Locate the cell with the specified text and output its (x, y) center coordinate. 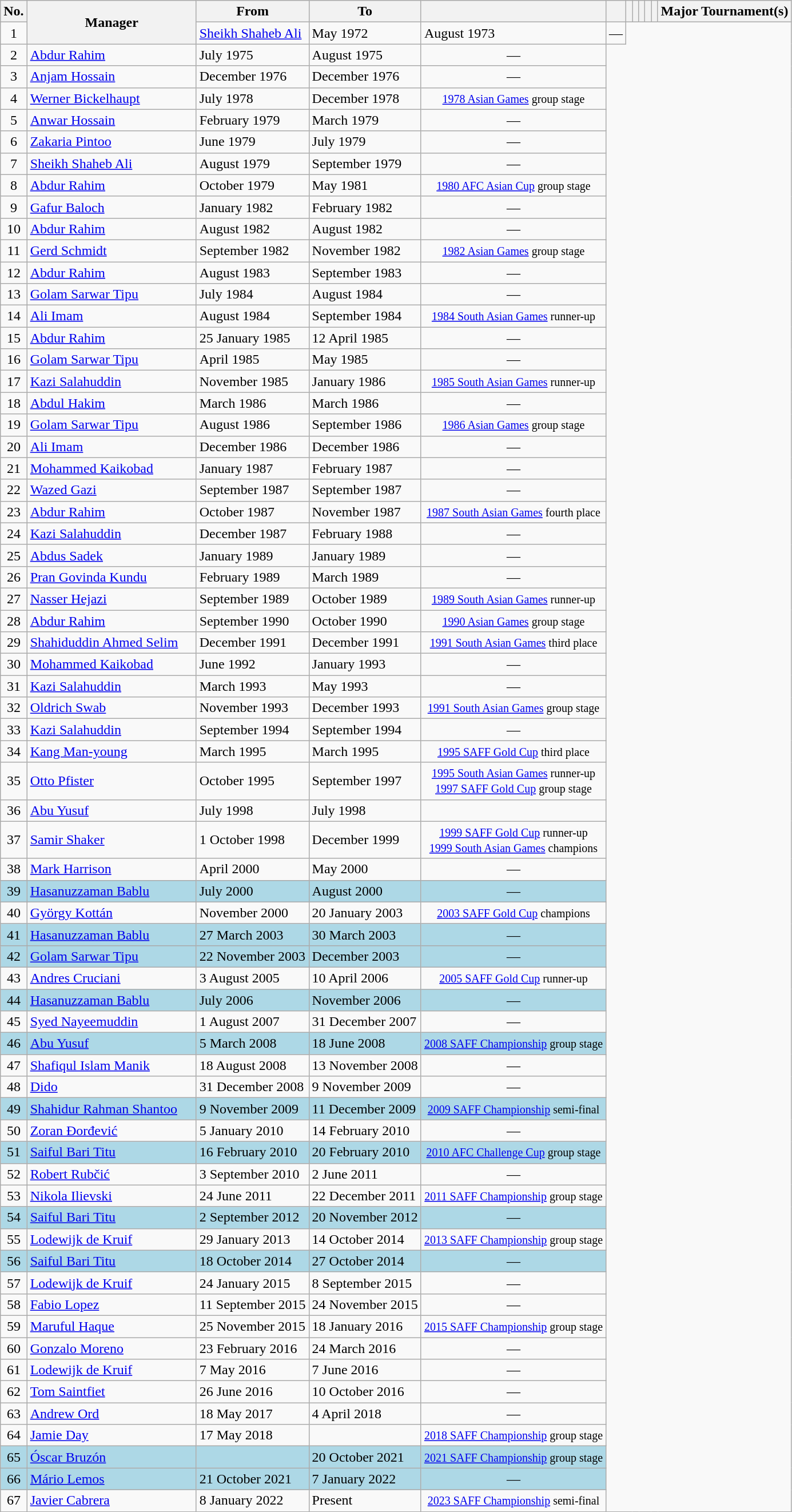
22 (14, 490)
18 January 2016 (365, 1326)
2018 SAFF Championship group stage (514, 1435)
11 September 2015 (253, 1304)
April 1985 (253, 360)
April 2000 (253, 869)
September 1984 (365, 316)
20 January 2003 (365, 913)
48 (14, 1087)
Jamie Day (112, 1435)
30 March 2003 (365, 934)
Werner Bickelhaupt (112, 98)
August 1975 (365, 55)
2 (14, 55)
Maruful Haque (112, 1326)
Fabio Lopez (112, 1304)
Gerd Schmidt (112, 250)
10 April 2006 (365, 978)
October 1990 (365, 620)
9 (14, 207)
July 1984 (253, 295)
12 April 1985 (365, 338)
2 June 2011 (365, 1174)
18 May 2017 (253, 1414)
8 September 2015 (365, 1283)
1991 South Asian Games group stage (514, 708)
Anwar Hossain (112, 120)
Mário Lemos (112, 1479)
December 1993 (365, 708)
20 (14, 447)
7 June 2016 (365, 1370)
4 (14, 98)
11 December 2009 (365, 1109)
1980 AFC Asian Cup group stage (514, 185)
27 (14, 599)
23 (14, 512)
1991 South Asian Games third place (514, 643)
36 (14, 810)
43 (14, 978)
October 1979 (253, 185)
2023 SAFF Championship semi-final (514, 1501)
2015 SAFF Championship group stage (514, 1326)
May 1972 (365, 33)
Gonzalo Moreno (112, 1348)
1986 Asian Games group stage (514, 425)
18 (14, 403)
Syed Nayeemuddin (112, 1022)
Present (365, 1501)
63 (14, 1414)
August 2000 (365, 891)
January 1993 (365, 665)
51 (14, 1152)
1995 South Asian Games runner-up 1997 SAFF Gold Cup group stage (514, 781)
3 August 2005 (253, 978)
February 1987 (365, 468)
June 1992 (253, 665)
24 (14, 534)
December 2003 (365, 956)
31 December 2007 (365, 1022)
7 January 2022 (365, 1479)
38 (14, 869)
2005 SAFF Gold Cup runner-up (514, 978)
16 February 2010 (253, 1152)
22 November 2003 (253, 956)
December 1978 (365, 98)
50 (14, 1131)
15 (14, 338)
2 September 2012 (253, 1217)
September 1989 (253, 599)
30 (14, 665)
17 May 2018 (253, 1435)
Tom Saintfiet (112, 1392)
2011 SAFF Championship group stage (514, 1196)
Oldrich Swab (112, 708)
August 1983 (253, 273)
Major Tournament(s) (725, 11)
19 (14, 425)
From (253, 11)
25 November 2015 (253, 1326)
25 (14, 555)
No. (14, 11)
Pran Govinda Kundu (112, 577)
August 1973 (514, 33)
26 (14, 577)
November 2000 (253, 913)
May 1993 (365, 686)
Andres Cruciani (112, 978)
28 (14, 620)
12 (14, 273)
13 November 2008 (365, 1065)
Nikola Ilievski (112, 1196)
October 1987 (253, 512)
September 1979 (365, 164)
56 (14, 1261)
July 2006 (253, 1000)
November 1993 (253, 708)
2013 SAFF Championship group stage (514, 1239)
31 (14, 686)
1978 Asian Games group stage (514, 98)
40 (14, 913)
59 (14, 1326)
September 1997 (365, 781)
Abdul Hakim (112, 403)
8 (14, 185)
January 1986 (365, 381)
20 February 2010 (365, 1152)
Javier Cabrera (112, 1501)
November 1985 (253, 381)
27 October 2014 (365, 1261)
Robert Rubčić (112, 1174)
1999 SAFF Gold Cup runner-up 1999 South Asian Games champions (514, 839)
64 (14, 1435)
July 1975 (253, 55)
29 January 2013 (253, 1239)
54 (14, 1217)
Wazed Gazi (112, 490)
24 June 2011 (253, 1196)
5 January 2010 (253, 1131)
5 March 2008 (253, 1044)
1990 Asian Games group stage (514, 620)
November 2006 (365, 1000)
1 August 2007 (253, 1022)
Zoran Đorđević (112, 1131)
Andrew Ord (112, 1414)
17 (14, 381)
Kang Man-young (112, 751)
7 (14, 164)
14 February 2010 (365, 1131)
24 November 2015 (365, 1304)
Óscar Bruzón (112, 1457)
May 2000 (365, 869)
20 October 2021 (365, 1457)
August 1979 (253, 164)
Shahidur Rahman Shantoo (112, 1109)
January 1987 (253, 468)
7 May 2016 (253, 1370)
26 June 2016 (253, 1392)
25 January 1985 (253, 338)
24 January 2015 (253, 1283)
41 (14, 934)
55 (14, 1239)
1 (14, 33)
2010 AFC Challenge Cup group stage (514, 1152)
61 (14, 1370)
May 1981 (365, 185)
8 January 2022 (253, 1501)
September 1986 (365, 425)
2021 SAFF Championship group stage (514, 1457)
22 December 2011 (365, 1196)
Manager (112, 22)
Dido (112, 1087)
35 (14, 781)
February 1979 (253, 120)
14 October 2014 (365, 1239)
Shafiqul Islam Manik (112, 1065)
21 (14, 468)
16 (14, 360)
1995 SAFF Gold Cup third place (514, 751)
2009 SAFF Championship semi-final (514, 1109)
July 1979 (365, 142)
May 1985 (365, 360)
20 November 2012 (365, 1217)
67 (14, 1501)
March 1993 (253, 686)
March 1989 (365, 577)
July 2000 (253, 891)
October 1995 (253, 781)
To (365, 11)
Mark Harrison (112, 869)
György Kottán (112, 913)
Otto Pfister (112, 781)
44 (14, 1000)
53 (14, 1196)
1987 South Asian Games fourth place (514, 512)
47 (14, 1065)
42 (14, 956)
57 (14, 1283)
1985 South Asian Games runner-up (514, 381)
September 1990 (253, 620)
1984 South Asian Games runner-up (514, 316)
August 1986 (253, 425)
65 (14, 1457)
18 June 2008 (365, 1044)
24 March 2016 (365, 1348)
February 1988 (365, 534)
October 1989 (365, 599)
5 (14, 120)
1982 Asian Games group stage (514, 250)
21 October 2021 (253, 1479)
September 1983 (365, 273)
14 (14, 316)
March 1979 (365, 120)
62 (14, 1392)
32 (14, 708)
60 (14, 1348)
January 1982 (253, 207)
February 1982 (365, 207)
45 (14, 1022)
July 1978 (253, 98)
September 1982 (253, 250)
November 1982 (365, 250)
27 March 2003 (253, 934)
Zakaria Pintoo (112, 142)
52 (14, 1174)
6 (14, 142)
11 (14, 250)
1989 South Asian Games runner-up (514, 599)
1 October 1998 (253, 839)
18 October 2014 (253, 1261)
Gafur Baloch (112, 207)
66 (14, 1479)
2003 SAFF Gold Cup champions (514, 913)
February 1989 (253, 577)
31 December 2008 (253, 1087)
Anjam Hossain (112, 77)
23 February 2016 (253, 1348)
49 (14, 1109)
Shahiduddin Ahmed Selim (112, 643)
39 (14, 891)
46 (14, 1044)
10 October 2016 (365, 1392)
June 1979 (253, 142)
Samir Shaker (112, 839)
34 (14, 751)
November 1987 (365, 512)
18 August 2008 (253, 1065)
10 (14, 229)
29 (14, 643)
13 (14, 295)
December 1999 (365, 839)
Abdus Sadek (112, 555)
3 September 2010 (253, 1174)
December 1987 (253, 534)
3 (14, 77)
2008 SAFF Championship group stage (514, 1044)
33 (14, 730)
58 (14, 1304)
Nasser Hejazi (112, 599)
37 (14, 839)
4 April 2018 (365, 1414)
